Find where the given text appears and provide that cell's center as [x, y] coordinate. 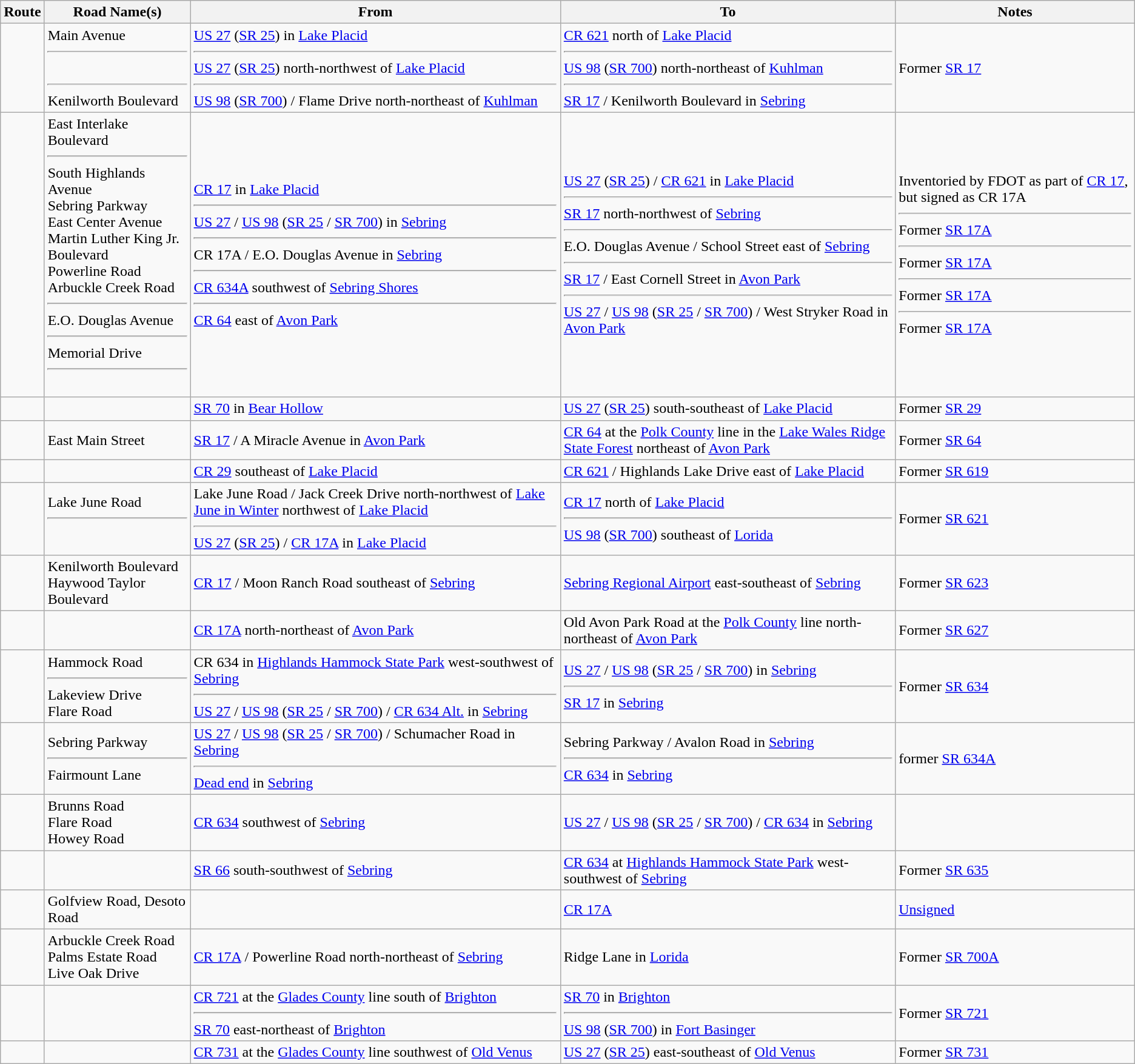
Hammock RoadLakeview DriveFlare Road [118, 686]
Former SR 700A [1015, 957]
Ridge Lane in Lorida [728, 957]
Golfview Road, Desoto Road [118, 909]
Lake June Road / Jack Creek Drive north-northwest of Lake June in Winter northwest of Lake PlacidUS 27 (SR 25) / CR 17A in Lake Placid [375, 519]
Sebring Regional Airport east-southeast of Sebring [728, 583]
Former SR 29 [1015, 409]
former SR 634A [1015, 758]
SR 66 south-southwest of Sebring [375, 869]
Main AvenueKenilworth Boulevard [118, 68]
SR 70 in Bear Hollow [375, 409]
CR 634 southwest of Sebring [375, 822]
Kenilworth BoulevardHaywood Taylor Boulevard [118, 583]
From [375, 12]
Former SR 623 [1015, 583]
Former SR 64 [1015, 440]
CR 17 / Moon Ranch Road southeast of Sebring [375, 583]
To [728, 12]
US 27 (SR 25) in Lake PlacidUS 27 (SR 25) north-northwest of Lake PlacidUS 98 (SR 700) / Flame Drive north-northeast of Kuhlman [375, 68]
CR 634 at Highlands Hammock State Park west-southwest of Sebring [728, 869]
US 27 / US 98 (SR 25 / SR 700) in SebringSR 17 in Sebring [728, 686]
US 27 (SR 25) east-southeast of Old Venus [728, 1052]
Notes [1015, 12]
Former SR 627 [1015, 631]
Former SR 17 [1015, 68]
CR 621 north of Lake PlacidUS 98 (SR 700) north-northeast of KuhlmanSR 17 / Kenilworth Boulevard in Sebring [728, 68]
CR 17A / Powerline Road north-northeast of Sebring [375, 957]
Brunns RoadFlare RoadHowey Road [118, 822]
US 27 / US 98 (SR 25 / SR 700) / CR 634 in Sebring [728, 822]
US 27 / US 98 (SR 25 / SR 700) / Schumacher Road in SebringDead end in Sebring [375, 758]
Route [22, 12]
Former SR 634 [1015, 686]
Road Name(s) [118, 12]
Arbuckle Creek RoadPalms Estate RoadLive Oak Drive [118, 957]
Former SR 621 [1015, 519]
Old Avon Park Road at the Polk County line north-northeast of Avon Park [728, 631]
CR 17A north-northeast of Avon Park [375, 631]
Former SR 635 [1015, 869]
CR 731 at the Glades County line southwest of Old Venus [375, 1052]
Former SR 619 [1015, 471]
SR 17 / A Miracle Avenue in Avon Park [375, 440]
CR 64 at the Polk County line in the Lake Wales Ridge State Forest northeast of Avon Park [728, 440]
Unsigned [1015, 909]
Sebring Parkway / Avalon Road in SebringCR 634 in Sebring [728, 758]
SR 70 in BrightonUS 98 (SR 700) in Fort Basinger [728, 1013]
Former SR 731 [1015, 1052]
CR 721 at the Glades County line south of BrightonSR 70 east-northeast of Brighton [375, 1013]
CR 634 in Highlands Hammock State Park west-southwest of SebringUS 27 / US 98 (SR 25 / SR 700) / CR 634 Alt. in Sebring [375, 686]
Inventoried by FDOT as part of CR 17, but signed as CR 17AFormer SR 17AFormer SR 17AFormer SR 17AFormer SR 17A [1015, 255]
US 27 (SR 25) south-southeast of Lake Placid [728, 409]
Lake June Road [118, 519]
Former SR 721 [1015, 1013]
CR 29 southeast of Lake Placid [375, 471]
CR 17 north of Lake PlacidUS 98 (SR 700) southeast of Lorida [728, 519]
East Main Street [118, 440]
CR 621 / Highlands Lake Drive east of Lake Placid [728, 471]
Sebring ParkwayFairmount Lane [118, 758]
CR 17A [728, 909]
